For the text-containing cell, return its midpoint in [X, Y] coordinate format. 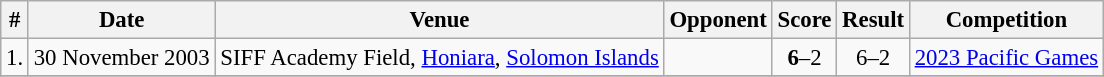
2023 Pacific Games [1006, 58]
30 November 2003 [121, 58]
SIFF Academy Field, Honiara, Solomon Islands [440, 58]
# [15, 20]
Date [121, 20]
Opponent [718, 20]
Score [804, 20]
Competition [1006, 20]
1. [15, 58]
Venue [440, 20]
Result [874, 20]
